Return [x, y] of the center of cell containing provided text 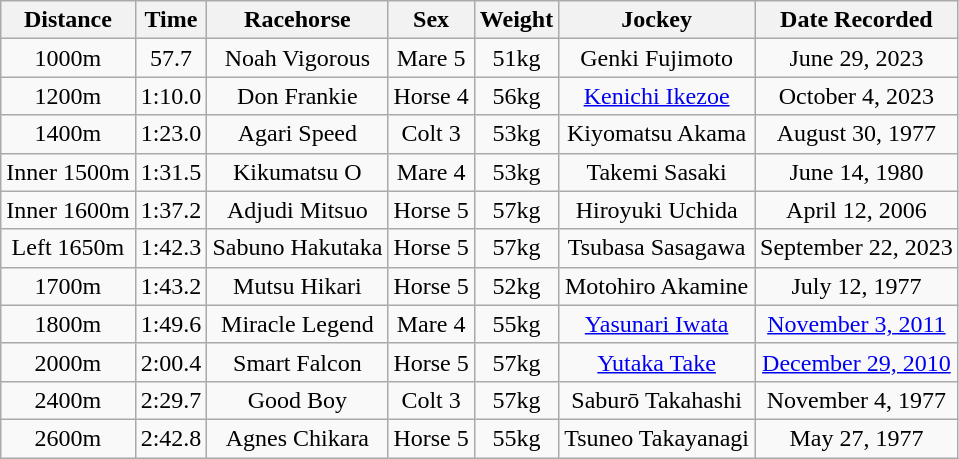
Adjudi Mitsuo [298, 210]
Mare 5 [431, 58]
Left 1650m [68, 248]
December 29, 2010 [857, 362]
June 14, 1980 [857, 172]
Saburō Takahashi [657, 400]
Horse 4 [431, 96]
57.7 [171, 58]
Kikumatsu O [298, 172]
1200m [68, 96]
1:10.0 [171, 96]
Racehorse [298, 20]
Agari Speed [298, 134]
Good Boy [298, 400]
Distance [68, 20]
Sabuno Hakutaka [298, 248]
November 4, 1977 [857, 400]
Jockey [657, 20]
Weight [516, 20]
November 3, 2011 [857, 324]
Tsuneo Takayanagi [657, 438]
1:37.2 [171, 210]
Kenichi Ikezoe [657, 96]
Time [171, 20]
Sex [431, 20]
April 12, 2006 [857, 210]
52kg [516, 286]
1:31.5 [171, 172]
Tsubasa Sasagawa [657, 248]
Takemi Sasaki [657, 172]
Miracle Legend [298, 324]
Yutaka Take [657, 362]
1:43.2 [171, 286]
Inner 1600m [68, 210]
July 12, 1977 [857, 286]
May 27, 1977 [857, 438]
1:49.6 [171, 324]
2:00.4 [171, 362]
Hiroyuki Uchida [657, 210]
2:29.7 [171, 400]
September 22, 2023 [857, 248]
Kiyomatsu Akama [657, 134]
2400m [68, 400]
Motohiro Akamine [657, 286]
Inner 1500m [68, 172]
Date Recorded [857, 20]
1:23.0 [171, 134]
Agnes Chikara [298, 438]
1:42.3 [171, 248]
August 30, 1977 [857, 134]
1800m [68, 324]
Genki Fujimoto [657, 58]
56kg [516, 96]
2600m [68, 438]
Yasunari Iwata [657, 324]
Smart Falcon [298, 362]
1400m [68, 134]
Don Frankie [298, 96]
2:42.8 [171, 438]
1700m [68, 286]
October 4, 2023 [857, 96]
2000m [68, 362]
1000m [68, 58]
Mutsu Hikari [298, 286]
51kg [516, 58]
June 29, 2023 [857, 58]
Noah Vigorous [298, 58]
